For the text-containing cell, return its midpoint in [X, Y] coordinate format. 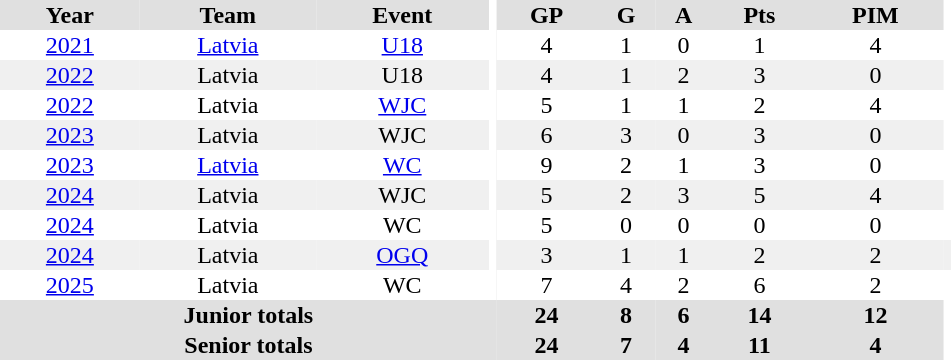
Year [70, 15]
2025 [70, 285]
OGQ [402, 255]
PIM [875, 15]
9 [547, 165]
2021 [70, 45]
Junior totals [248, 315]
GP [547, 15]
11 [759, 345]
8 [626, 315]
G [626, 15]
Event [402, 15]
Team [228, 15]
12 [875, 315]
Senior totals [248, 345]
A [684, 15]
Pts [759, 15]
14 [759, 315]
